Find where the given text appears and provide that cell's center as [X, Y] coordinate. 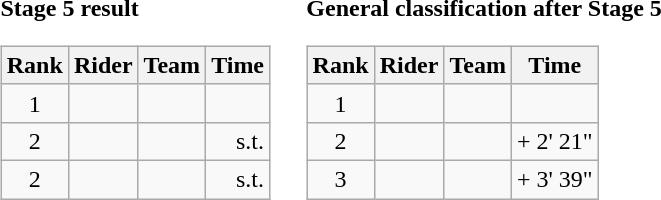
+ 2' 21" [554, 141]
+ 3' 39" [554, 179]
3 [340, 179]
